For the text-containing cell, return its midpoint in [x, y] coordinate format. 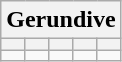
Gerundive [61, 20]
